Search for the cell housing the specified text and yield its (x, y) center coordinate. 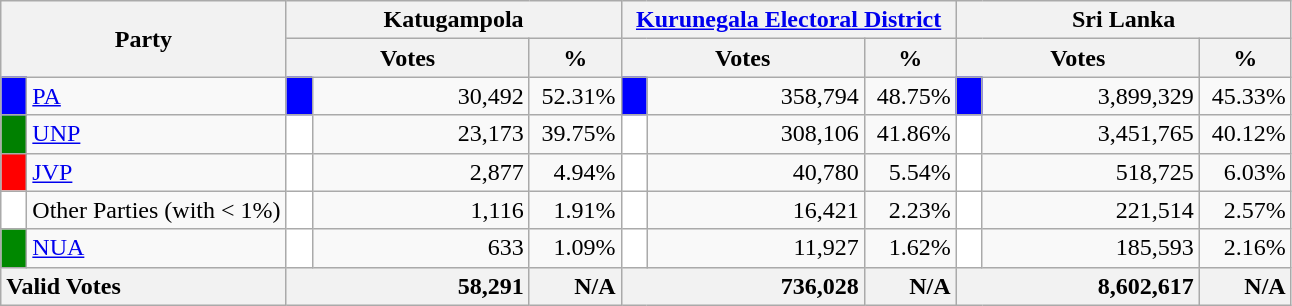
8,602,617 (1078, 286)
1.91% (575, 210)
Katugampola (454, 20)
308,106 (756, 134)
58,291 (408, 286)
40,780 (756, 172)
PA (156, 96)
736,028 (742, 286)
221,514 (1090, 210)
UNP (156, 134)
40.12% (1245, 134)
518,725 (1090, 172)
3,899,329 (1090, 96)
Party (144, 39)
1,116 (420, 210)
2.57% (1245, 210)
Valid Votes (144, 286)
JVP (156, 172)
Kurunegala Electoral District (788, 20)
4.94% (575, 172)
1.62% (910, 248)
52.31% (575, 96)
185,593 (1090, 248)
2.16% (1245, 248)
23,173 (420, 134)
1.09% (575, 248)
NUA (156, 248)
633 (420, 248)
39.75% (575, 134)
41.86% (910, 134)
3,451,765 (1090, 134)
Other Parties (with < 1%) (156, 210)
2.23% (910, 210)
358,794 (756, 96)
5.54% (910, 172)
2,877 (420, 172)
48.75% (910, 96)
45.33% (1245, 96)
Sri Lanka (1124, 20)
30,492 (420, 96)
6.03% (1245, 172)
11,927 (756, 248)
16,421 (756, 210)
